Determine the [x, y] coordinate at the center of the cell enclosing the given text.  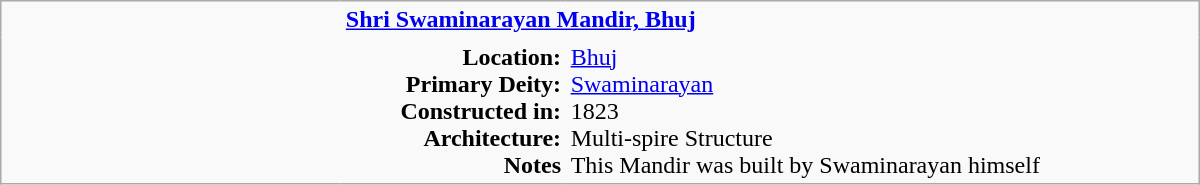
BhujSwaminarayan 1823 Multi-spire Structure This Mandir was built by Swaminarayan himself [882, 110]
Shri Swaminarayan Mandir, Bhuj [770, 20]
Location: Primary Deity:Constructed in:Architecture:Notes [454, 110]
